Capture the cell that displays the provided text and extract its (X, Y) central coordinate. 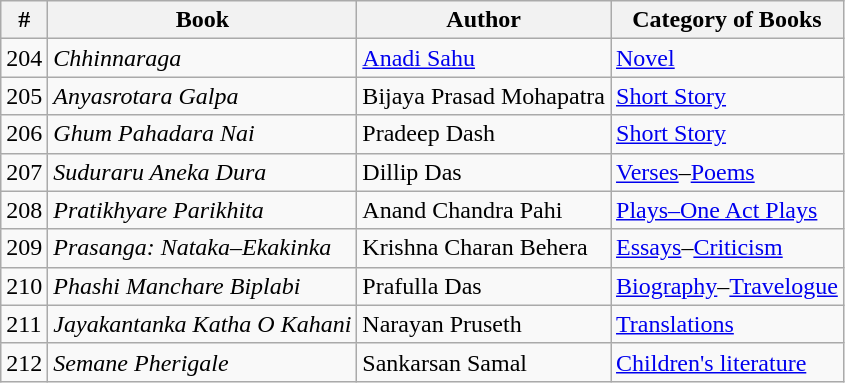
Book (202, 20)
Anadi Sahu (484, 58)
Verses–Poems (726, 172)
Author (484, 20)
206 (24, 134)
Chhinnaraga (202, 58)
Pradeep Dash (484, 134)
Prasanga: Nataka–Ekakinka (202, 248)
Children's literature (726, 362)
Anyasrotara Galpa (202, 96)
Pratikhyare Parikhita (202, 210)
Prafulla Das (484, 286)
Phashi Manchare Biplabi (202, 286)
208 (24, 210)
211 (24, 324)
Translations (726, 324)
Anand Chandra Pahi (484, 210)
Sankarsan Samal (484, 362)
Semane Pherigale (202, 362)
204 (24, 58)
# (24, 20)
Essays–Criticism (726, 248)
Category of Books (726, 20)
207 (24, 172)
Dillip Das (484, 172)
Plays–One Act Plays (726, 210)
Jayakantanka Katha O Kahani (202, 324)
209 (24, 248)
212 (24, 362)
205 (24, 96)
Krishna Charan Behera (484, 248)
210 (24, 286)
Narayan Pruseth (484, 324)
Novel (726, 58)
Ghum Pahadara Nai (202, 134)
Biography–Travelogue (726, 286)
Bijaya Prasad Mohapatra (484, 96)
Suduraru Aneka Dura (202, 172)
